For the text-containing cell, return its midpoint in (x, y) coordinate format. 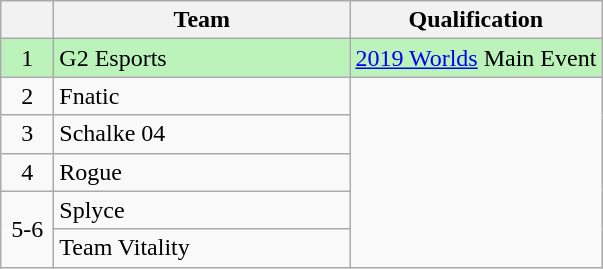
1 (28, 58)
Splyce (202, 210)
3 (28, 134)
Qualification (476, 20)
5-6 (28, 229)
Team (202, 20)
Rogue (202, 172)
G2 Esports (202, 58)
4 (28, 172)
Schalke 04 (202, 134)
Fnatic (202, 96)
2 (28, 96)
2019 Worlds Main Event (476, 58)
Team Vitality (202, 248)
